Provide the (X, Y) coordinate of the cell's center where the given text is located.  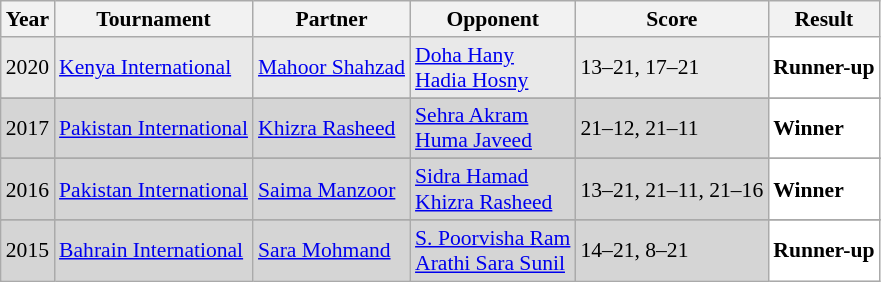
2020 (28, 68)
Result (824, 19)
Doha Hany Hadia Hosny (492, 68)
2016 (28, 190)
Sara Mohmand (332, 250)
Mahoor Shahzad (332, 68)
13–21, 21–11, 21–16 (672, 190)
Kenya International (154, 68)
Year (28, 19)
2017 (28, 128)
Saima Manzoor (332, 190)
Sidra Hamad Khizra Rasheed (492, 190)
Tournament (154, 19)
Khizra Rasheed (332, 128)
Sehra Akram Huma Javeed (492, 128)
Opponent (492, 19)
Bahrain International (154, 250)
S. Poorvisha Ram Arathi Sara Sunil (492, 250)
Partner (332, 19)
13–21, 17–21 (672, 68)
Score (672, 19)
21–12, 21–11 (672, 128)
2015 (28, 250)
14–21, 8–21 (672, 250)
